Find where the given text appears and provide that cell's center as [X, Y] coordinate. 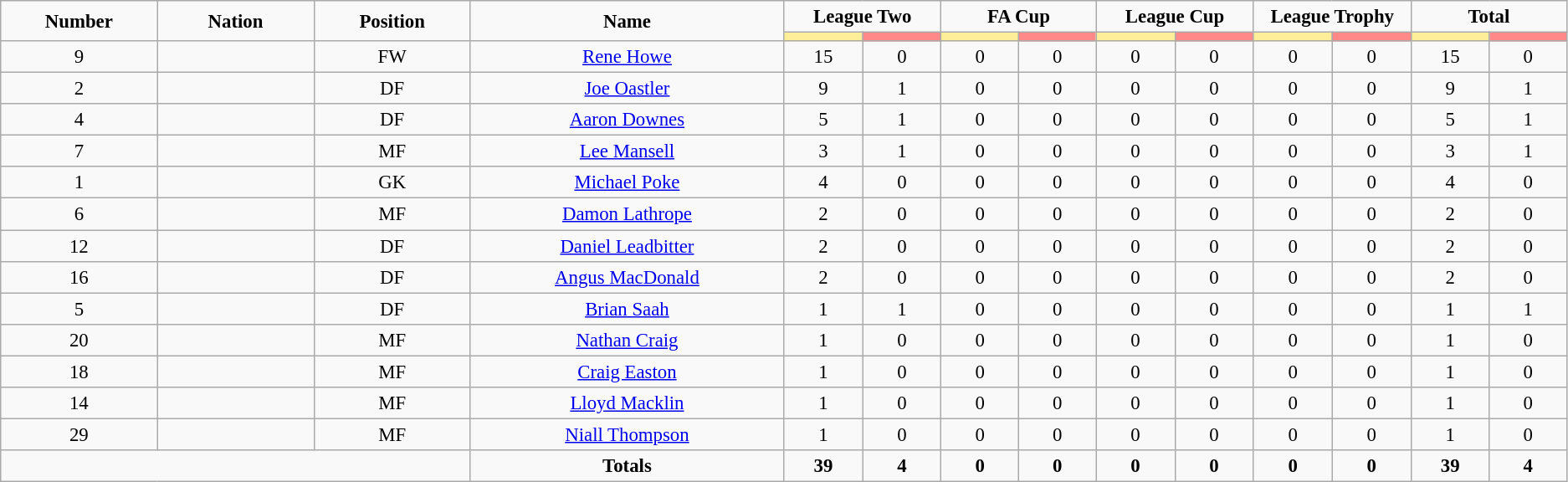
Totals [627, 466]
Brian Saah [627, 309]
18 [79, 372]
FA Cup [1019, 17]
12 [79, 246]
Lee Mansell [627, 151]
Number [79, 21]
Joe Oastler [627, 89]
Position [392, 21]
League Trophy [1332, 17]
FW [392, 57]
Michael Poke [627, 183]
Niall Thompson [627, 434]
Name [627, 21]
Lloyd Macklin [627, 403]
Rene Howe [627, 57]
Angus MacDonald [627, 277]
League Two [863, 17]
Aaron Downes [627, 120]
14 [79, 403]
29 [79, 434]
Damon Lathrope [627, 214]
16 [79, 277]
20 [79, 340]
GK [392, 183]
Craig Easton [627, 372]
6 [79, 214]
7 [79, 151]
Nathan Craig [627, 340]
Nation [236, 21]
Daniel Leadbitter [627, 246]
Total [1489, 17]
League Cup [1175, 17]
